Scan for the cell matching the given text and deliver its [x, y] coordinate at center. 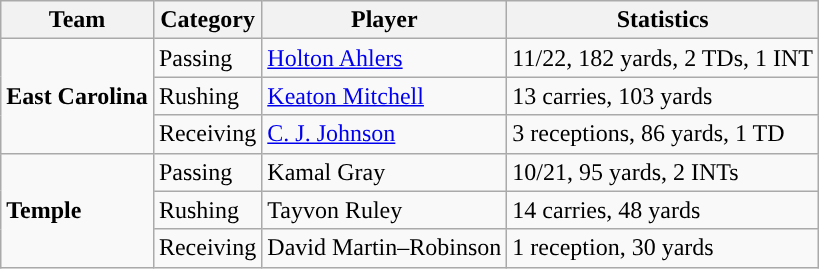
14 carries, 48 yards [663, 210]
Category [207, 20]
Team [78, 20]
1 reception, 30 yards [663, 248]
11/22, 182 yards, 2 TDs, 1 INT [663, 58]
Kamal Gray [384, 172]
David Martin–Robinson [384, 248]
Statistics [663, 20]
3 receptions, 86 yards, 1 TD [663, 134]
C. J. Johnson [384, 134]
Holton Ahlers [384, 58]
10/21, 95 yards, 2 INTs [663, 172]
13 carries, 103 yards [663, 96]
Temple [78, 210]
Tayvon Ruley [384, 210]
Keaton Mitchell [384, 96]
Player [384, 20]
East Carolina [78, 96]
